Detect which cell encompasses the target text, then output its (X, Y) center coordinate. 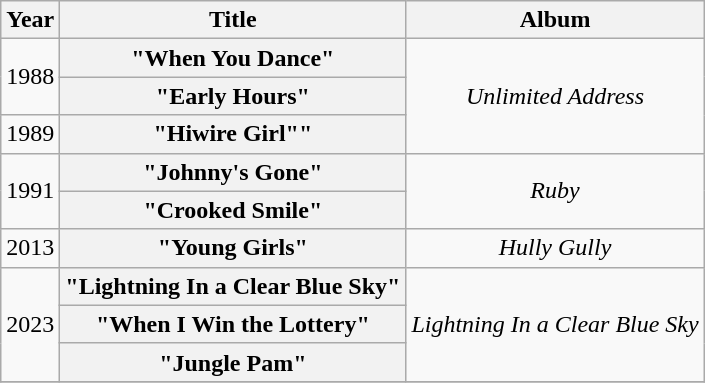
"Crooked Smile" (233, 210)
"Hiwire Girl"" (233, 134)
"When I Win the Lottery" (233, 324)
Lightning In a Clear Blue Sky (555, 324)
2023 (30, 324)
"Lightning In a Clear Blue Sky" (233, 286)
Ruby (555, 191)
"Johnny's Gone" (233, 172)
"Young Girls" (233, 248)
Title (233, 20)
1991 (30, 191)
Hully Gully (555, 248)
Unlimited Address (555, 96)
Year (30, 20)
Album (555, 20)
1989 (30, 134)
"When You Dance" (233, 58)
1988 (30, 77)
"Early Hours" (233, 96)
"Jungle Pam" (233, 362)
2013 (30, 248)
